Output the (X, Y) coordinate of the center of the cell containing the given text.  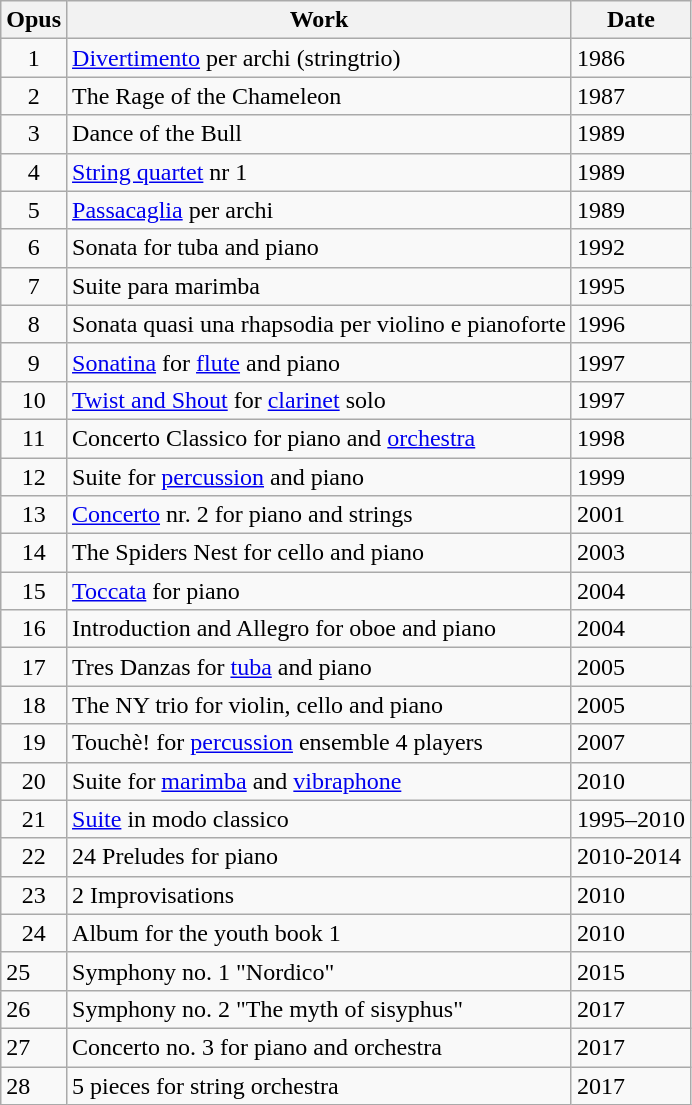
Sonata quasi una rhapsodia per violino e pianoforte (320, 324)
20 (34, 781)
Symphony no. 1 "Nordico" (320, 971)
Album for the youth book 1 (320, 933)
1999 (630, 477)
24 Preludes for piano (320, 857)
The Rage of the Chameleon (320, 96)
12 (34, 477)
Concerto no. 3 for piano and orchestra (320, 1047)
1995 (630, 286)
Opus (34, 20)
24 (34, 933)
7 (34, 286)
4 (34, 172)
Concerto nr. 2 for piano and strings (320, 515)
9 (34, 362)
8 (34, 324)
Suite in modo classico (320, 819)
Symphony no. 2 "The myth of sisyphus" (320, 1009)
2 (34, 96)
3 (34, 134)
Work (320, 20)
28 (34, 1085)
Tres Danzas for tuba and piano (320, 667)
Dance of the Bull (320, 134)
2 Improvisations (320, 895)
1995–2010 (630, 819)
2003 (630, 553)
Introduction and Allegro for oboe and piano (320, 629)
Touchè! for percussion ensemble 4 players (320, 743)
5 (34, 210)
String quartet nr 1 (320, 172)
Passacaglia per archi (320, 210)
Divertimento per archi (stringtrio) (320, 58)
Sonatina for flute and piano (320, 362)
18 (34, 705)
5 pieces for string orchestra (320, 1085)
26 (34, 1009)
The NY trio for violin, cello and piano (320, 705)
22 (34, 857)
23 (34, 895)
19 (34, 743)
2001 (630, 515)
15 (34, 591)
Toccata for piano (320, 591)
Sonata for tuba and piano (320, 248)
Suite para marimba (320, 286)
27 (34, 1047)
Concerto Classico for piano and orchestra (320, 438)
6 (34, 248)
1992 (630, 248)
25 (34, 971)
1996 (630, 324)
1 (34, 58)
Suite for marimba and vibraphone (320, 781)
2007 (630, 743)
1986 (630, 58)
2015 (630, 971)
21 (34, 819)
16 (34, 629)
2010-2014 (630, 857)
17 (34, 667)
13 (34, 515)
Date (630, 20)
Suite for percussion and piano (320, 477)
14 (34, 553)
11 (34, 438)
1987 (630, 96)
1998 (630, 438)
10 (34, 400)
The Spiders Nest for cello and piano (320, 553)
Twist and Shout for clarinet solo (320, 400)
